Provide the (X, Y) coordinate of the cell's center where the given text is located.  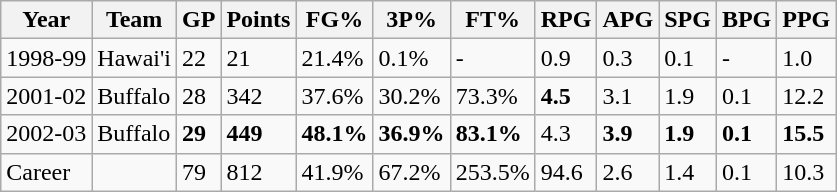
22 (199, 58)
Team (134, 20)
94.6 (566, 172)
41.9% (334, 172)
3.9 (628, 134)
4.3 (566, 134)
0.1% (412, 58)
449 (258, 134)
67.2% (412, 172)
812 (258, 172)
83.1% (492, 134)
Hawai'i (134, 58)
342 (258, 96)
21 (258, 58)
15.5 (806, 134)
10.3 (806, 172)
PPG (806, 20)
3P% (412, 20)
2.6 (628, 172)
36.9% (412, 134)
0.9 (566, 58)
2001-02 (46, 96)
FT% (492, 20)
4.5 (566, 96)
37.6% (334, 96)
30.2% (412, 96)
Career (46, 172)
1.4 (688, 172)
RPG (566, 20)
48.1% (334, 134)
2002-03 (46, 134)
SPG (688, 20)
21.4% (334, 58)
79 (199, 172)
28 (199, 96)
3.1 (628, 96)
1.0 (806, 58)
Points (258, 20)
12.2 (806, 96)
29 (199, 134)
253.5% (492, 172)
Year (46, 20)
1998-99 (46, 58)
FG% (334, 20)
BPG (746, 20)
APG (628, 20)
73.3% (492, 96)
GP (199, 20)
0.3 (628, 58)
